Identify which cell holds the provided text, then report its (x, y) central coordinate. 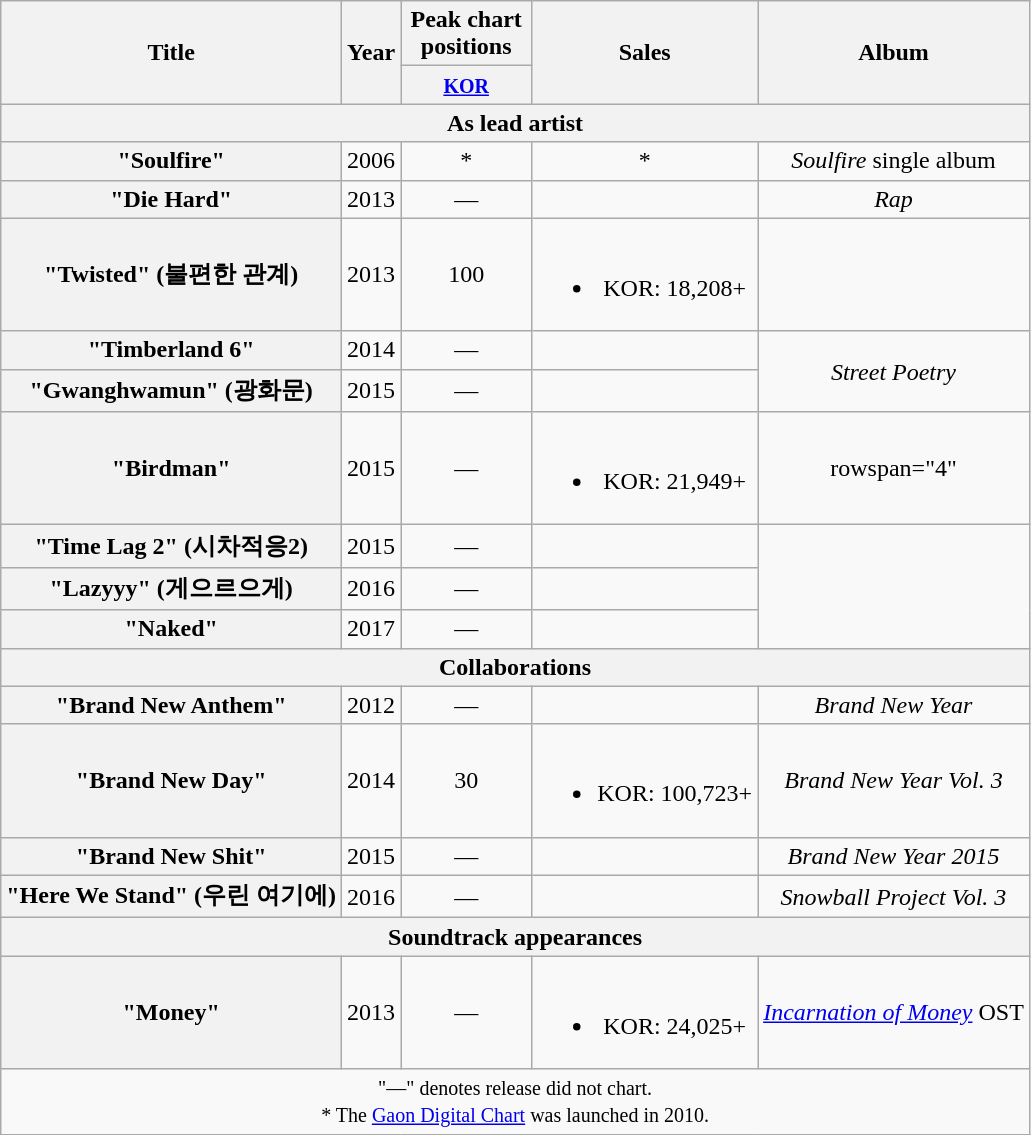
"Naked" (172, 629)
30 (466, 780)
KOR (466, 85)
Title (172, 52)
Brand New Year (894, 705)
Peak chart positions (466, 34)
Year (372, 52)
"Soulfire" (172, 161)
100 (466, 274)
Brand New Year Vol. 3 (894, 780)
As lead artist (516, 123)
Rap (894, 199)
KOR: 24,025+ (645, 1012)
"—" denotes release did not chart.* The Gaon Digital Chart was launched in 2010. (516, 1102)
2006 (372, 161)
Incarnation of Money OST (894, 1012)
"Money" (172, 1012)
"Brand New Anthem" (172, 705)
KOR: 18,208+ (645, 274)
Brand New Year 2015 (894, 856)
Album (894, 52)
2012 (372, 705)
2017 (372, 629)
"Brand New Shit" (172, 856)
"Twisted" (불편한 관계) (172, 274)
"Here We Stand" (우린 여기에) (172, 896)
Sales (645, 52)
Snowball Project Vol. 3 (894, 896)
"Timberland 6" (172, 350)
"Die Hard" (172, 199)
"Birdman" (172, 468)
"Time Lag 2" (시차적응2) (172, 546)
Collaborations (516, 667)
Soulfire single album (894, 161)
Soundtrack appearances (516, 937)
"Brand New Day" (172, 780)
"Lazyyy" (게으르으게) (172, 588)
"Gwanghwamun" (광화문) (172, 390)
rowspan="4" (894, 468)
Street Poetry (894, 372)
KOR: 100,723+ (645, 780)
KOR: 21,949+ (645, 468)
